Identify which cell holds the provided text, then report its (x, y) central coordinate. 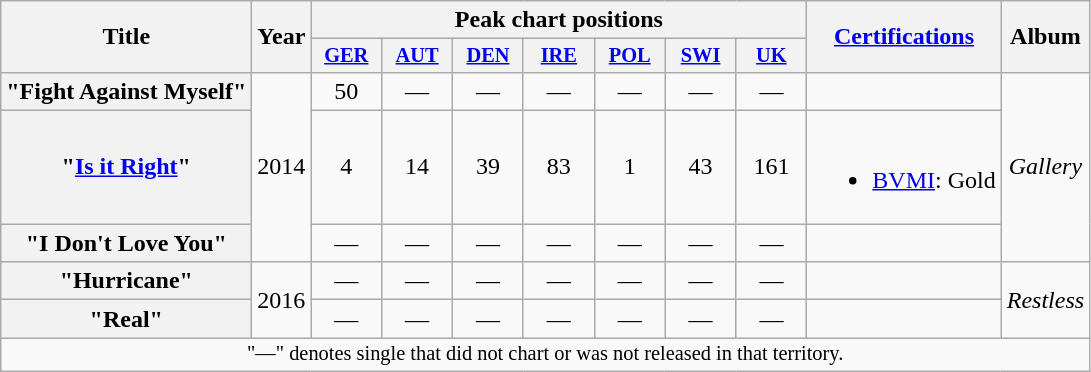
2014 (282, 166)
Album (1045, 37)
"Is it Right" (126, 168)
Gallery (1045, 166)
SWI (700, 56)
POL (630, 56)
DEN (488, 56)
"Fight Against Myself" (126, 91)
"I Don't Love You" (126, 243)
"Hurricane" (126, 281)
1 (630, 168)
IRE (558, 56)
50 (346, 91)
"—" denotes single that did not chart or was not released in that territory. (546, 355)
161 (772, 168)
AUT (418, 56)
2016 (282, 300)
UK (772, 56)
83 (558, 168)
"Real" (126, 319)
Year (282, 37)
BVMI: Gold (904, 168)
Certifications (904, 37)
14 (418, 168)
Peak chart positions (559, 20)
4 (346, 168)
GER (346, 56)
Title (126, 37)
Restless (1045, 300)
39 (488, 168)
43 (700, 168)
